Identify which cell holds the provided text, then report its (X, Y) central coordinate. 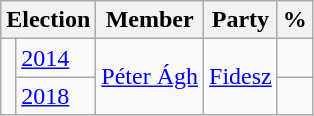
2014 (56, 58)
Fidesz (241, 77)
2018 (56, 96)
Péter Ágh (150, 77)
% (294, 20)
Election (48, 20)
Member (150, 20)
Party (241, 20)
